Provide the [x, y] coordinate of the cell's center where the given text is located.  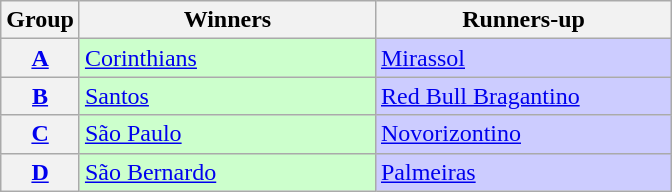
Runners-up [523, 20]
Mirassol [523, 58]
São Paulo [227, 134]
D [40, 172]
Group [40, 20]
A [40, 58]
Corinthians [227, 58]
Novorizontino [523, 134]
Palmeiras [523, 172]
Santos [227, 96]
B [40, 96]
Red Bull Bragantino [523, 96]
Winners [227, 20]
São Bernardo [227, 172]
C [40, 134]
